For the text-containing cell, return its midpoint in [x, y] coordinate format. 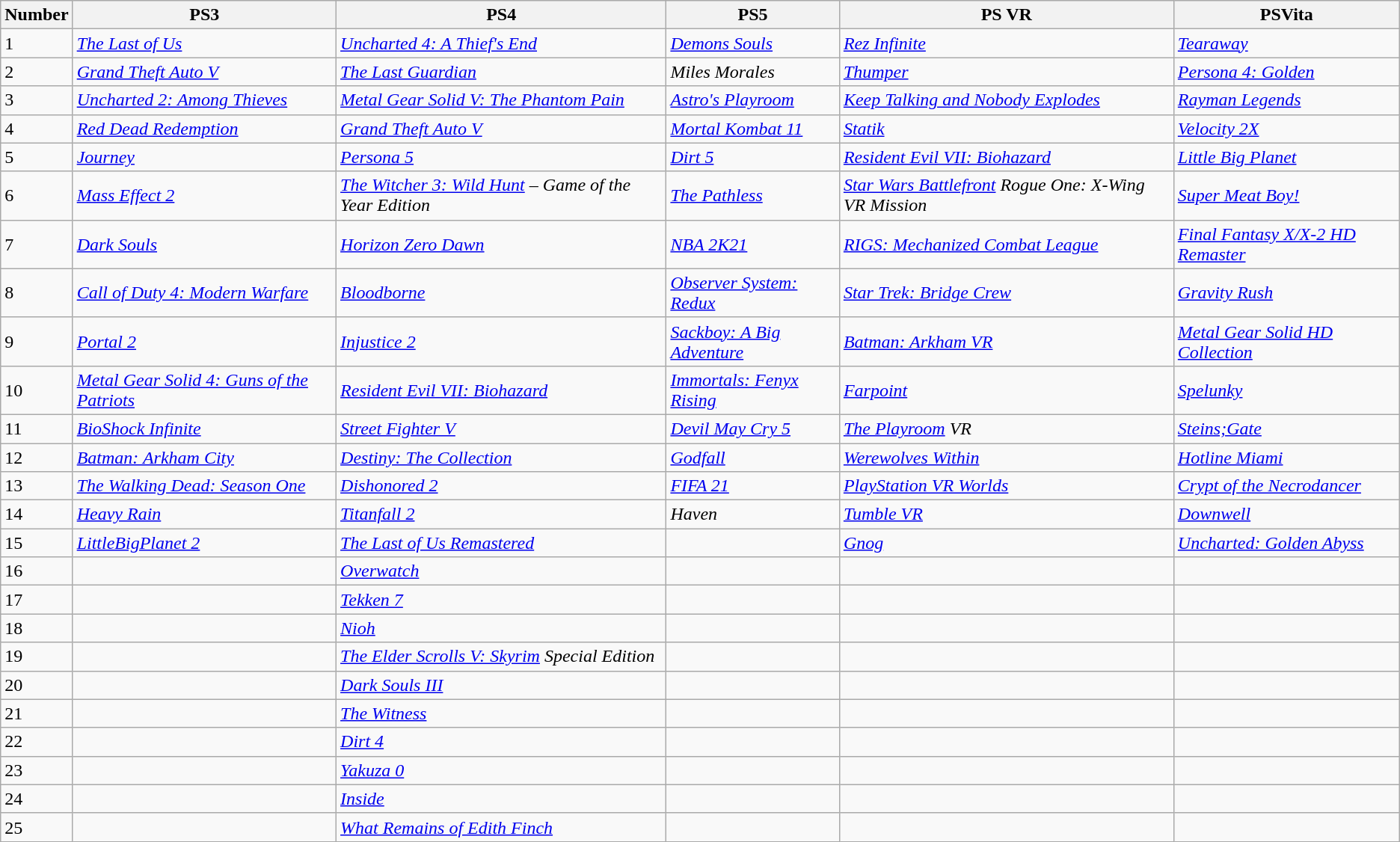
Devil May Cry 5 [752, 428]
12 [37, 457]
The Pathless [752, 196]
Little Big Planet [1286, 157]
The Last of Us Remastered [501, 543]
6 [37, 196]
Tearaway [1286, 43]
Tumble VR [1007, 514]
1 [37, 43]
Statik [1007, 129]
7 [37, 244]
Gnog [1007, 543]
Hotline Miami [1286, 457]
25 [37, 827]
Dishonored 2 [501, 486]
The Last Guardian [501, 72]
Nioh [501, 628]
PSVita [1286, 15]
Street Fighter V [501, 428]
The Witness [501, 713]
Inside [501, 799]
Werewolves Within [1007, 457]
RIGS: Mechanized Combat League [1007, 244]
14 [37, 514]
22 [37, 742]
19 [37, 657]
Farpoint [1007, 390]
Uncharted 4: A Thief's End [501, 43]
Sackboy: A Big Adventure [752, 341]
Miles Morales [752, 72]
Mortal Kombat 11 [752, 129]
Crypt of the Necrodancer [1286, 486]
Rez Infinite [1007, 43]
Metal Gear Solid HD Collection [1286, 341]
Rayman Legends [1286, 100]
Downwell [1286, 514]
10 [37, 390]
Immortals: Fenyx Rising [752, 390]
LittleBigPlanet 2 [204, 543]
PS VR [1007, 15]
Tekken 7 [501, 600]
15 [37, 543]
The Playroom VR [1007, 428]
Bloodborne [501, 293]
Haven [752, 514]
BioShock Infinite [204, 428]
Journey [204, 157]
Injustice 2 [501, 341]
17 [37, 600]
Call of Duty 4: Modern Warfare [204, 293]
Astro's Playroom [752, 100]
Demons Souls [752, 43]
Horizon Zero Dawn [501, 244]
8 [37, 293]
4 [37, 129]
The Last of Us [204, 43]
Uncharted: Golden Abyss [1286, 543]
PS5 [752, 15]
Red Dead Redemption [204, 129]
Batman: Arkham VR [1007, 341]
PlayStation VR Worlds [1007, 486]
21 [37, 713]
20 [37, 685]
Velocity 2X [1286, 129]
2 [37, 72]
What Remains of Edith Finch [501, 827]
Thumper [1007, 72]
Star Wars Battlefront Rogue One: X-Wing VR Mission [1007, 196]
23 [37, 770]
The Witcher 3: Wild Hunt – Game of the Year Edition [501, 196]
FIFA 21 [752, 486]
Observer System: Redux [752, 293]
Number [37, 15]
Final Fantasy X/X-2 HD Remaster [1286, 244]
Destiny: The Collection [501, 457]
Dirt 4 [501, 742]
24 [37, 799]
Mass Effect 2 [204, 196]
Spelunky [1286, 390]
Steins;Gate [1286, 428]
13 [37, 486]
Keep Talking and Nobody Explodes [1007, 100]
Metal Gear Solid V: The Phantom Pain [501, 100]
Star Trek: Bridge Crew [1007, 293]
11 [37, 428]
3 [37, 100]
Dirt 5 [752, 157]
Titanfall 2 [501, 514]
PS4 [501, 15]
PS3 [204, 15]
16 [37, 571]
Metal Gear Solid 4: Guns of the Patriots [204, 390]
The Elder Scrolls V: Skyrim Special Edition [501, 657]
5 [37, 157]
Dark Souls [204, 244]
Gravity Rush [1286, 293]
Portal 2 [204, 341]
Batman: Arkham City [204, 457]
Super Meat Boy! [1286, 196]
Dark Souls III [501, 685]
9 [37, 341]
Overwatch [501, 571]
NBA 2K21 [752, 244]
Yakuza 0 [501, 770]
The Walking Dead: Season One [204, 486]
Persona 5 [501, 157]
Heavy Rain [204, 514]
18 [37, 628]
Godfall [752, 457]
Persona 4: Golden [1286, 72]
Uncharted 2: Among Thieves [204, 100]
